Locate the cell with the specified text and output its [x, y] center coordinate. 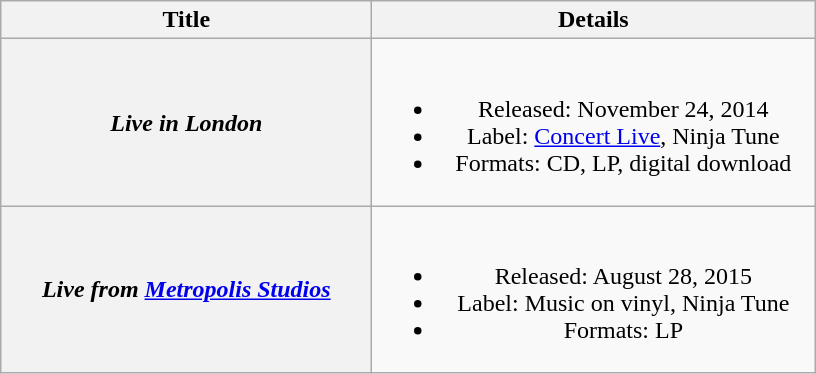
Released: August 28, 2015Label: Music on vinyl, Ninja TuneFormats: LP [594, 290]
Released: November 24, 2014Label: Concert Live, Ninja TuneFormats: CD, LP, digital download [594, 122]
Live from Metropolis Studios [186, 290]
Live in London [186, 122]
Details [594, 20]
Title [186, 20]
